Extract the [X, Y] coordinate from the center of the cell holding the provided text.  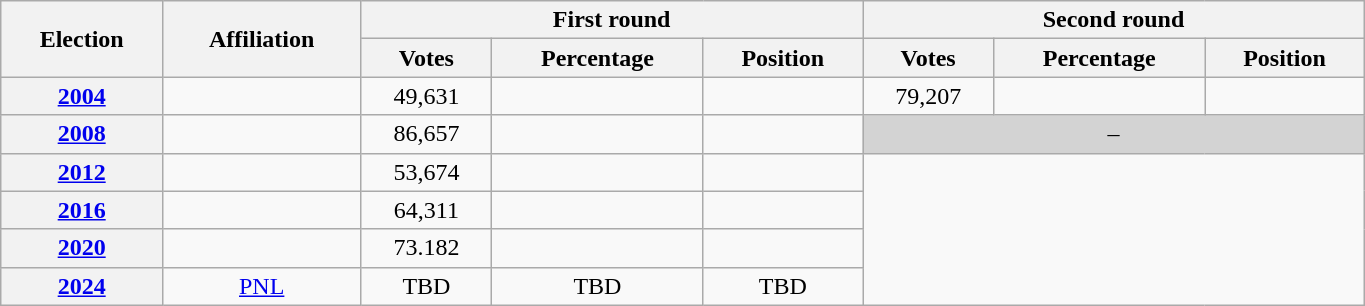
2012 [82, 172]
2016 [82, 210]
Election [82, 39]
2008 [82, 134]
86,657 [426, 134]
2020 [82, 248]
73.182 [426, 248]
Affiliation [262, 39]
– [1114, 134]
2004 [82, 96]
49,631 [426, 96]
79,207 [928, 96]
64,311 [426, 210]
First round [612, 20]
53,674 [426, 172]
2024 [82, 286]
Second round [1114, 20]
PNL [262, 286]
